Search for the cell housing the specified text and yield its [x, y] center coordinate. 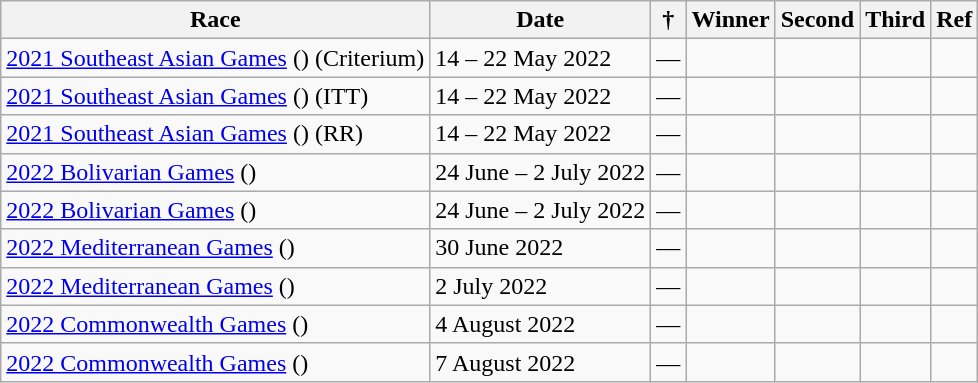
2021 Southeast Asian Games () (Criterium) [216, 58]
Second [817, 20]
Third [896, 20]
2021 Southeast Asian Games () (ITT) [216, 96]
30 June 2022 [540, 248]
Ref [954, 20]
2021 Southeast Asian Games () (RR) [216, 134]
Date [540, 20]
4 August 2022 [540, 324]
Race [216, 20]
Winner [730, 20]
† [668, 20]
2 July 2022 [540, 286]
7 August 2022 [540, 362]
